Search for the cell housing the specified text and yield its (X, Y) center coordinate. 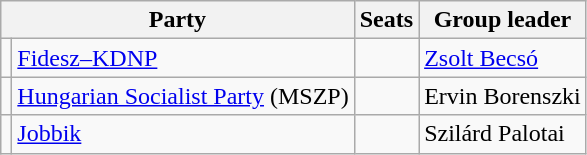
Fidesz–KDNP (183, 58)
Party (178, 20)
Ervin Borenszki (503, 96)
Zsolt Becsó (503, 58)
Szilárd Palotai (503, 134)
Seats (386, 20)
Hungarian Socialist Party (MSZP) (183, 96)
Jobbik (183, 134)
Group leader (503, 20)
